Locate the cell with the specified text and output its (X, Y) center coordinate. 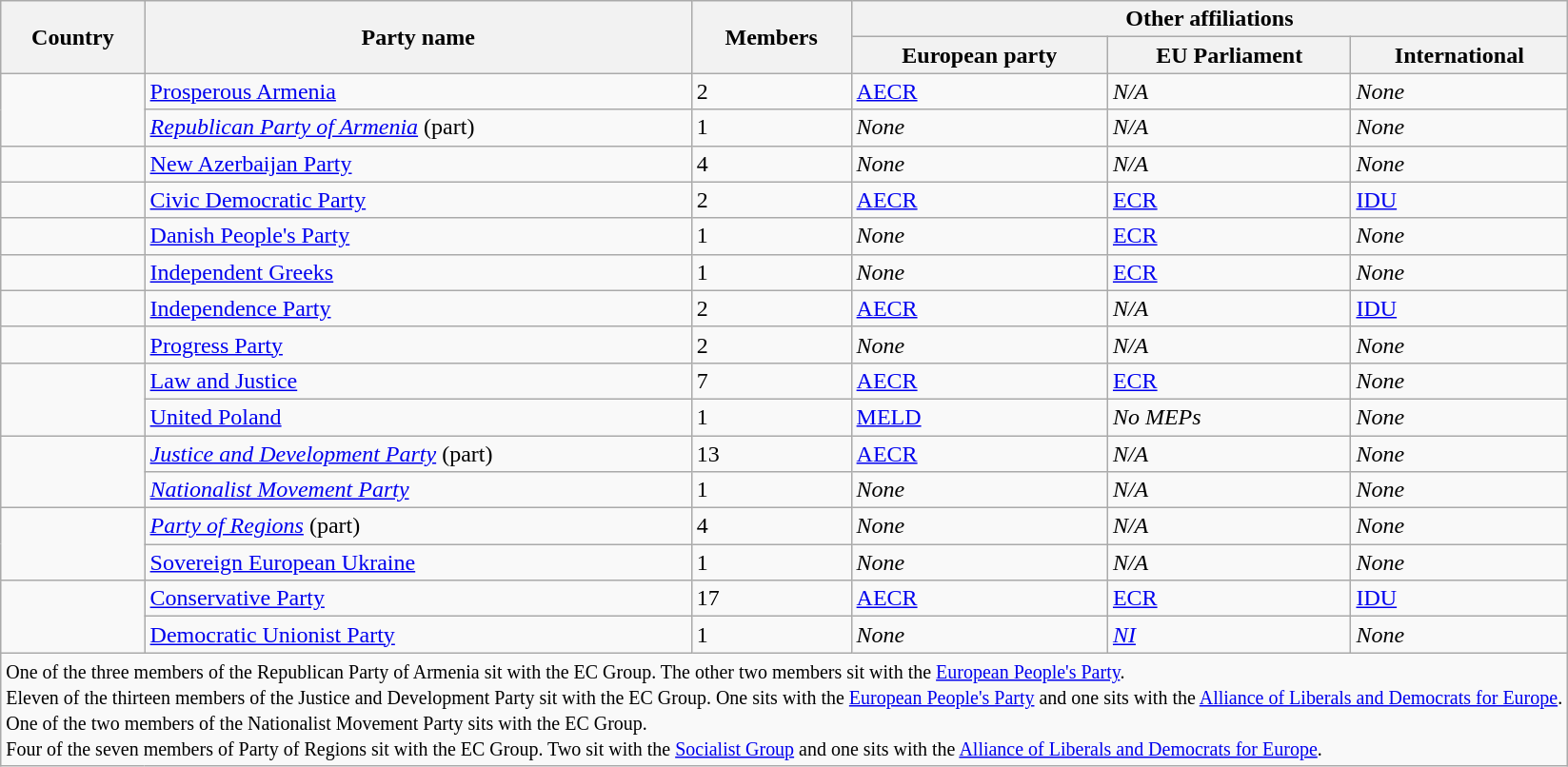
Civic Democratic Party (418, 200)
Sovereign European Ukraine (418, 562)
Members (771, 37)
Nationalist Movement Party (418, 490)
Country (72, 37)
Independence Party (418, 308)
NI (1229, 635)
Democratic Unionist Party (418, 635)
EU Parliament (1229, 55)
No MEPs (1229, 417)
Law and Justice (418, 381)
Justice and Development Party (part) (418, 454)
Other affiliations (1209, 19)
Prosperous Armenia (418, 91)
MELD (979, 417)
7 (771, 381)
New Azerbaijan Party (418, 164)
13 (771, 454)
Conservative Party (418, 599)
Danish People's Party (418, 236)
17 (771, 599)
Party name (418, 37)
Progress Party (418, 344)
European party (979, 55)
Republican Party of Armenia (part) (418, 128)
International (1459, 55)
Party of Regions (part) (418, 526)
United Poland (418, 417)
Independent Greeks (418, 272)
